Return the (x, y) coordinate for the center point of the cell that contains the specified text.  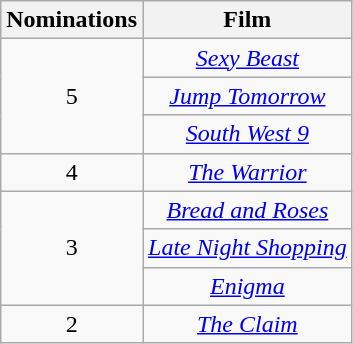
Late Night Shopping (247, 248)
Jump Tomorrow (247, 96)
Enigma (247, 286)
5 (72, 96)
Bread and Roses (247, 210)
South West 9 (247, 134)
Sexy Beast (247, 58)
4 (72, 172)
The Claim (247, 324)
3 (72, 248)
2 (72, 324)
The Warrior (247, 172)
Nominations (72, 20)
Film (247, 20)
